Return [x, y] of the center of cell containing provided text 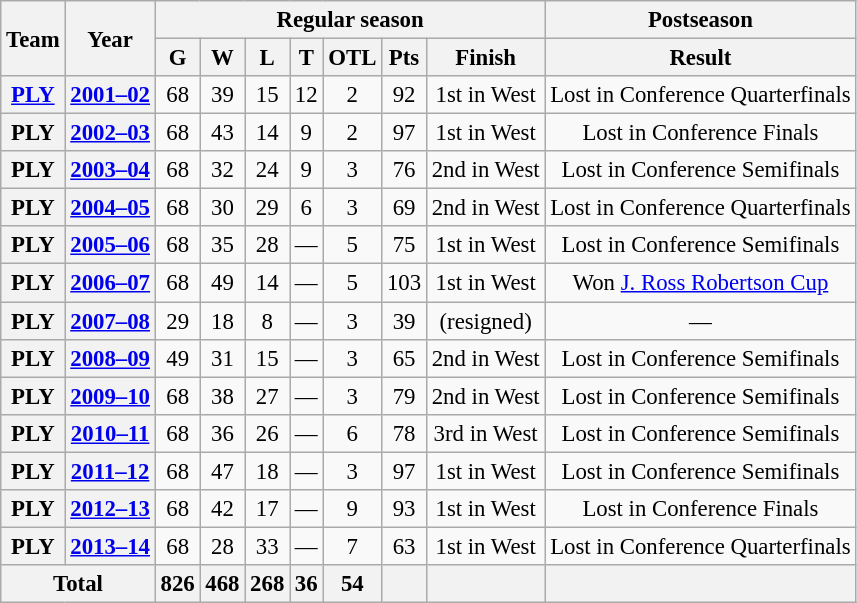
33 [268, 546]
47 [222, 471]
103 [404, 283]
26 [268, 433]
24 [268, 170]
Result [700, 58]
2002–03 [110, 133]
78 [404, 433]
2011–12 [110, 471]
79 [404, 396]
93 [404, 509]
38 [222, 396]
30 [222, 208]
27 [268, 396]
42 [222, 509]
L [268, 58]
43 [222, 133]
8 [268, 321]
268 [268, 584]
Regular season [350, 20]
65 [404, 358]
2007–08 [110, 321]
54 [352, 584]
OTL [352, 58]
17 [268, 509]
2005–06 [110, 245]
35 [222, 245]
2010–11 [110, 433]
2012–13 [110, 509]
92 [404, 95]
76 [404, 170]
W [222, 58]
7 [352, 546]
Year [110, 38]
468 [222, 584]
Won J. Ross Robertson Cup [700, 283]
Postseason [700, 20]
(resigned) [485, 321]
2009–10 [110, 396]
Team [33, 38]
2001–02 [110, 95]
G [178, 58]
69 [404, 208]
2013–14 [110, 546]
3rd in West [485, 433]
2004–05 [110, 208]
75 [404, 245]
2003–04 [110, 170]
2008–09 [110, 358]
Pts [404, 58]
32 [222, 170]
Finish [485, 58]
2006–07 [110, 283]
Total [78, 584]
T [306, 58]
63 [404, 546]
826 [178, 584]
31 [222, 358]
12 [306, 95]
